Search for the cell housing the specified text and yield its [x, y] center coordinate. 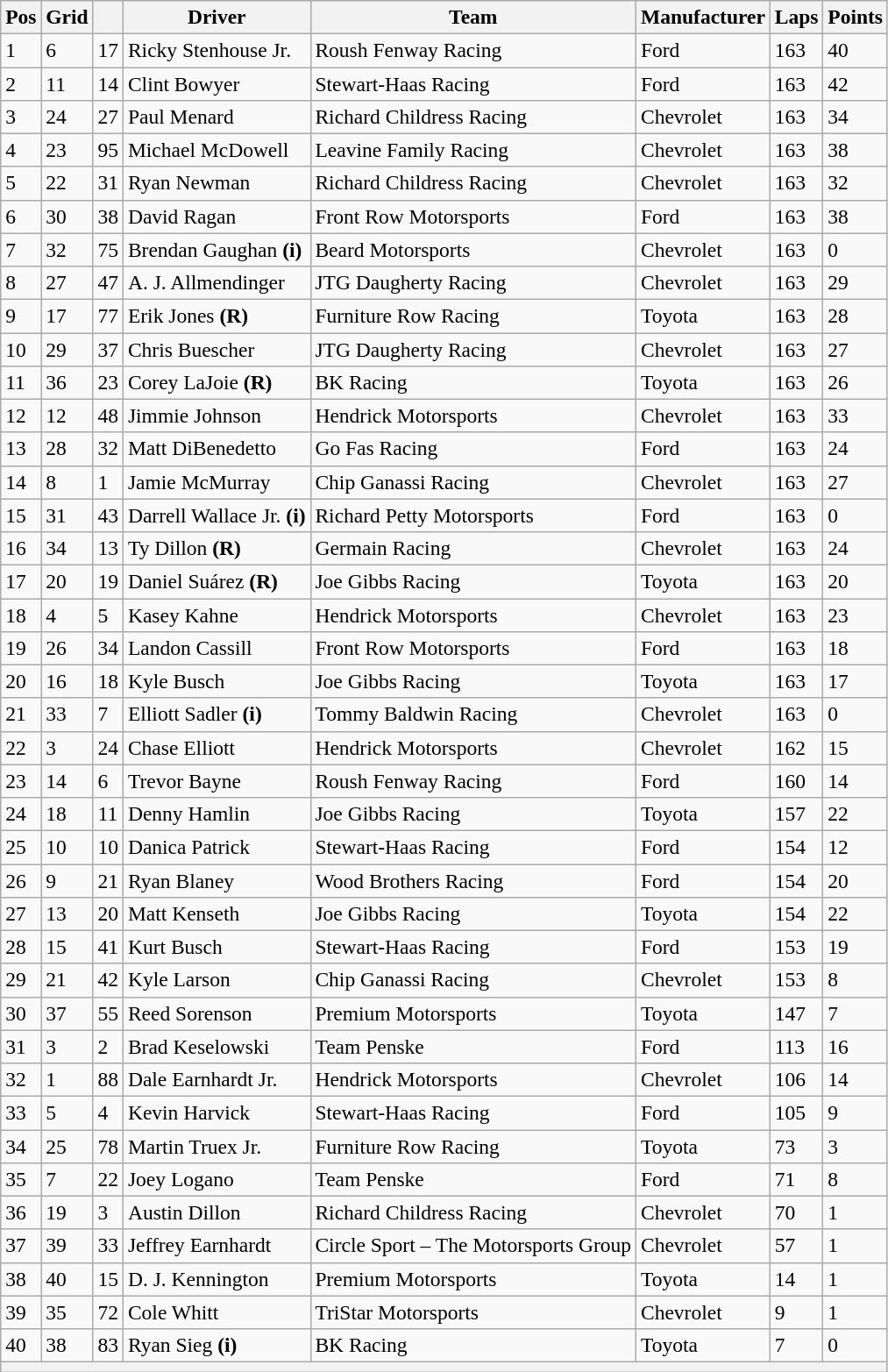
Chase Elliott [217, 748]
70 [796, 1212]
Kyle Larson [217, 980]
113 [796, 1047]
Reed Sorenson [217, 1013]
Austin Dillon [217, 1212]
Team [473, 17]
Landon Cassill [217, 648]
A. J. Allmendinger [217, 282]
48 [108, 416]
Brendan Gaughan (i) [217, 250]
Dale Earnhardt Jr. [217, 1079]
Circle Sport – The Motorsports Group [473, 1246]
Michael McDowell [217, 150]
Beard Motorsports [473, 250]
Kurt Busch [217, 947]
Ryan Newman [217, 183]
Clint Bowyer [217, 83]
Kyle Busch [217, 681]
88 [108, 1079]
Ryan Blaney [217, 880]
Pos [21, 17]
Wood Brothers Racing [473, 880]
43 [108, 515]
Driver [217, 17]
55 [108, 1013]
Paul Menard [217, 117]
Jamie McMurray [217, 482]
160 [796, 781]
Richard Petty Motorsports [473, 515]
Laps [796, 17]
77 [108, 316]
D. J. Kennington [217, 1279]
Trevor Bayne [217, 781]
162 [796, 748]
78 [108, 1146]
Corey LaJoie (R) [217, 382]
Matt DiBenedetto [217, 449]
72 [108, 1312]
TriStar Motorsports [473, 1312]
Erik Jones (R) [217, 316]
Elliott Sadler (i) [217, 714]
Leavine Family Racing [473, 150]
157 [796, 814]
83 [108, 1345]
Go Fas Racing [473, 449]
73 [796, 1146]
Jeffrey Earnhardt [217, 1246]
Chris Buescher [217, 349]
Cole Whitt [217, 1312]
75 [108, 250]
Ryan Sieg (i) [217, 1345]
Manufacturer [703, 17]
Ty Dillon (R) [217, 548]
Grid [67, 17]
95 [108, 150]
Brad Keselowski [217, 1047]
Darrell Wallace Jr. (i) [217, 515]
Denny Hamlin [217, 814]
Martin Truex Jr. [217, 1146]
Danica Patrick [217, 847]
106 [796, 1079]
41 [108, 947]
105 [796, 1113]
Matt Kenseth [217, 913]
Jimmie Johnson [217, 416]
Kasey Kahne [217, 615]
David Ragan [217, 217]
Kevin Harvick [217, 1113]
Tommy Baldwin Racing [473, 714]
147 [796, 1013]
Germain Racing [473, 548]
Ricky Stenhouse Jr. [217, 50]
71 [796, 1179]
Joey Logano [217, 1179]
47 [108, 282]
Points [856, 17]
57 [796, 1246]
Daniel Suárez (R) [217, 581]
